From the cell containing the given text, extract its center point as [x, y] coordinate. 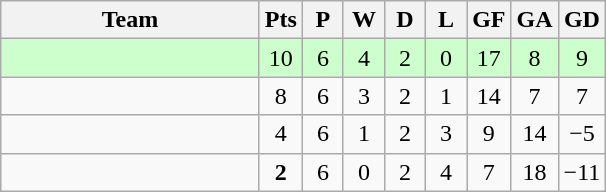
−11 [582, 172]
W [364, 20]
−5 [582, 134]
GA [534, 20]
10 [280, 58]
Team [130, 20]
GD [582, 20]
Pts [280, 20]
18 [534, 172]
17 [489, 58]
D [404, 20]
L [446, 20]
GF [489, 20]
P [322, 20]
